Identify which cell holds the provided text, then report its [x, y] central coordinate. 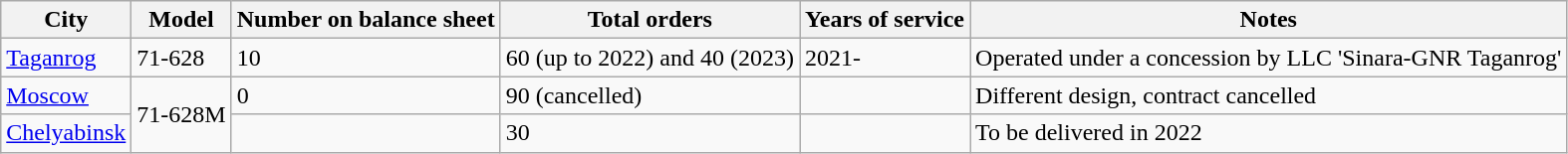
Different design, contract cancelled [1269, 95]
30 [650, 133]
10 [366, 58]
City [66, 20]
Model [181, 20]
To be delivered in 2022 [1269, 133]
71-628M [181, 114]
90 (cancelled) [650, 95]
Chelyabinsk [66, 133]
Taganrog [66, 58]
Moscow [66, 95]
0 [366, 95]
Years of service [885, 20]
Total orders [650, 20]
71-628 [181, 58]
Operated under a concession by LLC 'Sinara-GNR Taganrog' [1269, 58]
60 (up to 2022) and 40 (2023) [650, 58]
Number on balance sheet [366, 20]
2021- [885, 58]
Notes [1269, 20]
